Find where the given text appears and provide that cell's center as (X, Y) coordinate. 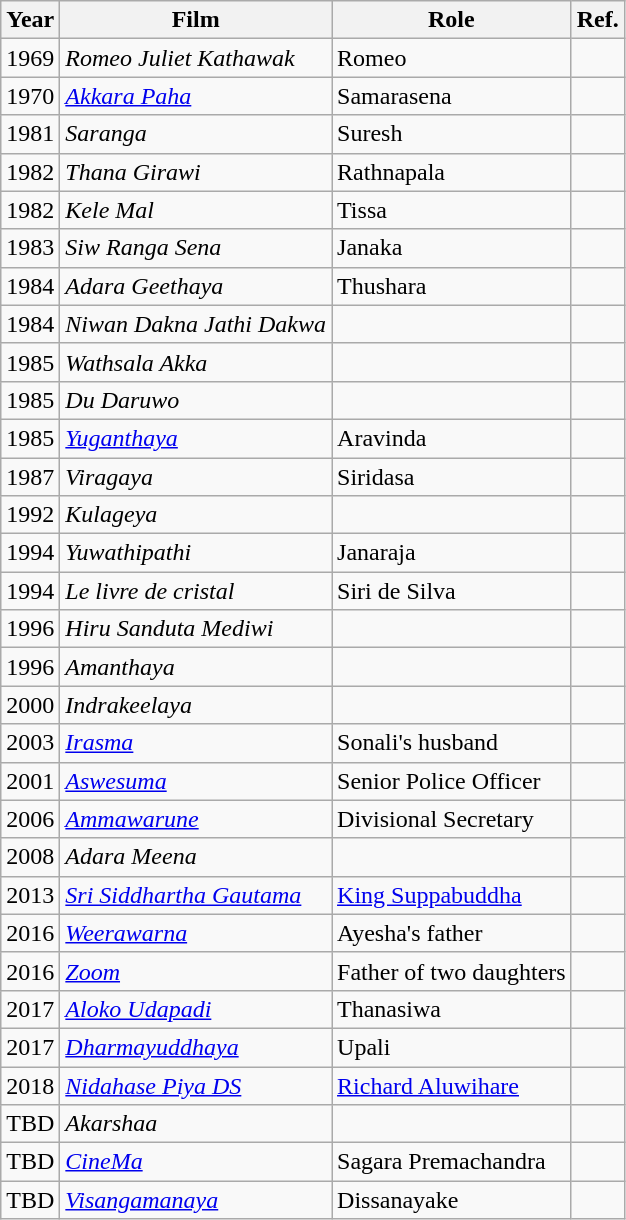
Indrakeelaya (196, 705)
Kele Mal (196, 210)
Akkara Paha (196, 96)
Hiru Sanduta Mediwi (196, 629)
Dharmayuddhaya (196, 1047)
2003 (30, 743)
Divisional Secretary (452, 819)
Sagara Premachandra (452, 1162)
Aravinda (452, 438)
Dissanayake (452, 1200)
Viragaya (196, 477)
Le livre de cristal (196, 591)
Akarshaa (196, 1124)
Ref. (598, 20)
1970 (30, 96)
Thana Girawi (196, 172)
Adara Meena (196, 857)
2013 (30, 895)
Yuwathipathi (196, 553)
Siridasa (452, 477)
Tissa (452, 210)
Janaka (452, 248)
Year (30, 20)
1983 (30, 248)
Yuganthaya (196, 438)
Aloko Udapadi (196, 1009)
Film (196, 20)
2018 (30, 1085)
1987 (30, 477)
Role (452, 20)
Richard Aluwihare (452, 1085)
2001 (30, 781)
Adara Geethaya (196, 286)
Niwan Dakna Jathi Dakwa (196, 324)
King Suppabuddha (452, 895)
Romeo (452, 58)
Thushara (452, 286)
CineMa (196, 1162)
Siw Ranga Sena (196, 248)
Weerawarna (196, 933)
Romeo Juliet Kathawak (196, 58)
Kulageya (196, 515)
Suresh (452, 134)
Nidahase Piya DS (196, 1085)
Visangamanaya (196, 1200)
Wathsala Akka (196, 362)
2008 (30, 857)
Rathnapala (452, 172)
Du Daruwo (196, 400)
Zoom (196, 971)
Thanasiwa (452, 1009)
Aswesuma (196, 781)
2000 (30, 705)
Sonali's husband (452, 743)
Janaraja (452, 553)
Ayesha's father (452, 933)
1992 (30, 515)
Samarasena (452, 96)
Father of two daughters (452, 971)
Upali (452, 1047)
2006 (30, 819)
Saranga (196, 134)
1969 (30, 58)
Sri Siddhartha Gautama (196, 895)
Ammawarune (196, 819)
Siri de Silva (452, 591)
Amanthaya (196, 667)
Senior Police Officer (452, 781)
Irasma (196, 743)
1981 (30, 134)
